For the text-containing cell, return its midpoint in (x, y) coordinate format. 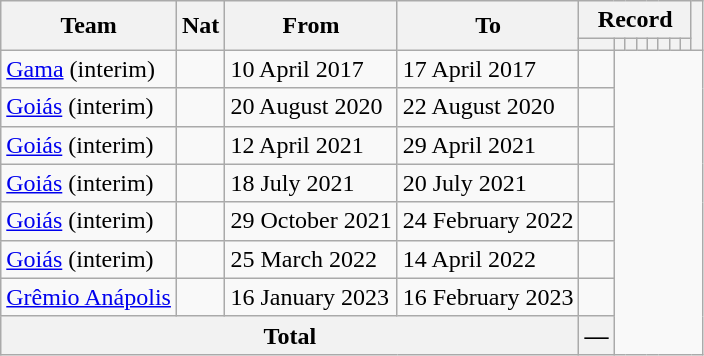
18 July 2021 (311, 183)
From (311, 26)
To (488, 26)
10 April 2017 (311, 69)
14 April 2022 (488, 259)
Record (635, 20)
29 April 2021 (488, 145)
17 April 2017 (488, 69)
16 January 2023 (311, 297)
Gama (interim) (89, 69)
— (596, 335)
29 October 2021 (311, 221)
12 April 2021 (311, 145)
Total (290, 335)
22 August 2020 (488, 107)
Team (89, 26)
16 February 2023 (488, 297)
Grêmio Anápolis (89, 297)
25 March 2022 (311, 259)
Nat (200, 26)
24 February 2022 (488, 221)
20 August 2020 (311, 107)
20 July 2021 (488, 183)
